Scan for the cell matching the given text and deliver its [x, y] coordinate at center. 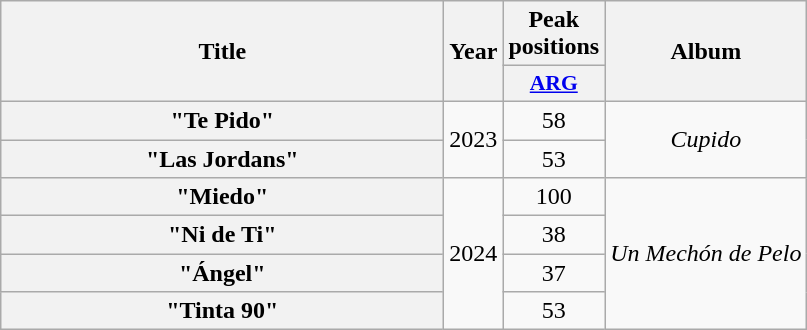
2024 [474, 254]
"Miedo" [222, 197]
Peak positions [554, 34]
ARG [554, 84]
"Ángel" [222, 273]
"Las Jordans" [222, 159]
"Ni de Ti" [222, 235]
Title [222, 52]
100 [554, 197]
"Tinta 90" [222, 311]
"Te Pido" [222, 120]
37 [554, 273]
Un Mechón de Pelo [706, 254]
Album [706, 52]
2023 [474, 139]
Cupido [706, 139]
58 [554, 120]
38 [554, 235]
Year [474, 52]
